Return the (X, Y) coordinate for the center point of the cell that contains the specified text.  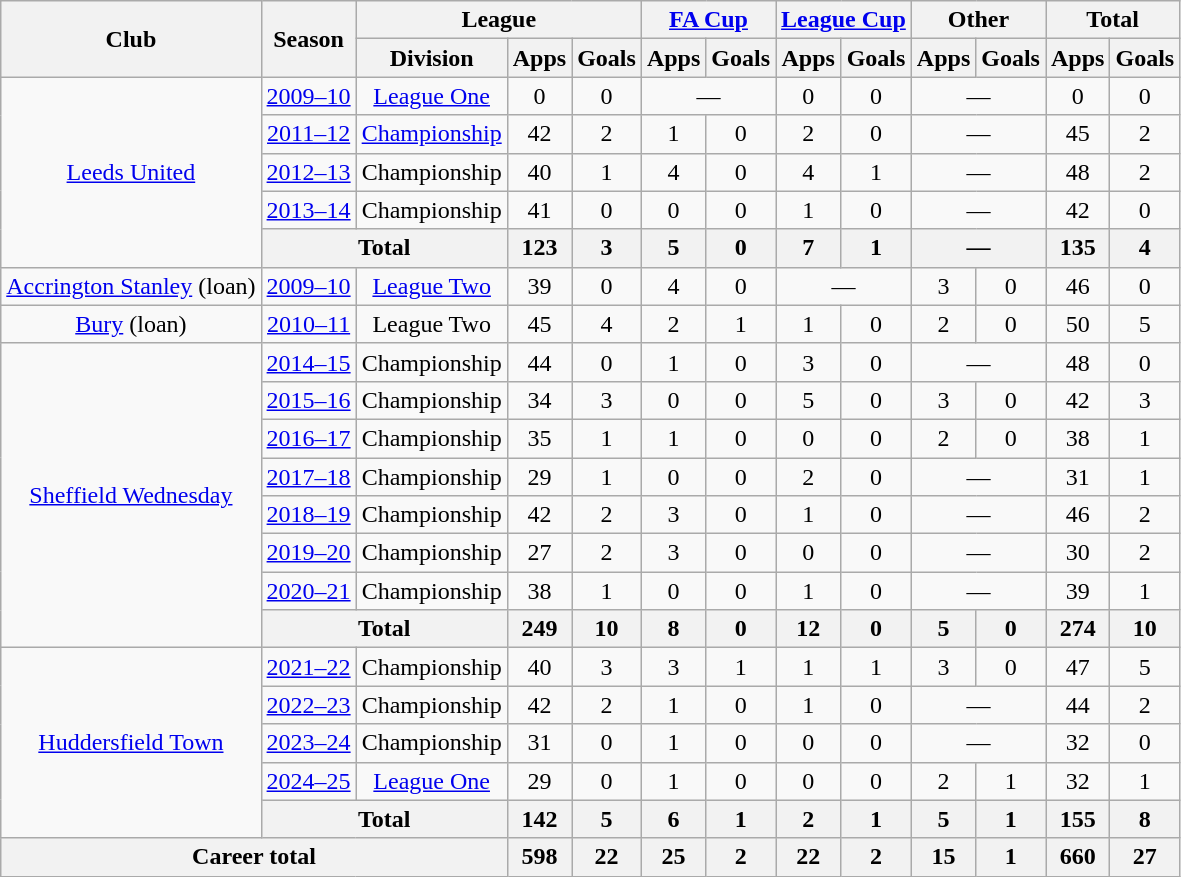
Club (131, 39)
47 (1078, 667)
7 (808, 248)
2018–19 (308, 515)
2014–15 (308, 362)
2015–16 (308, 400)
Career total (254, 857)
Leeds United (131, 172)
30 (1078, 553)
35 (539, 438)
2022–23 (308, 705)
2017–18 (308, 477)
2024–25 (308, 781)
12 (808, 629)
274 (1078, 629)
League Cup (844, 20)
15 (943, 857)
123 (539, 248)
Huddersfield Town (131, 743)
598 (539, 857)
FA Cup (708, 20)
2019–20 (308, 553)
249 (539, 629)
Season (308, 39)
50 (1078, 324)
142 (539, 819)
135 (1078, 248)
2013–14 (308, 210)
2021–22 (308, 667)
41 (539, 210)
Other (978, 20)
2010–11 (308, 324)
Bury (loan) (131, 324)
155 (1078, 819)
34 (539, 400)
Accrington Stanley (loan) (131, 286)
2011–12 (308, 134)
2020–21 (308, 591)
2012–13 (308, 172)
Sheffield Wednesday (131, 495)
25 (673, 857)
6 (673, 819)
League (498, 20)
2016–17 (308, 438)
Division (432, 58)
660 (1078, 857)
2023–24 (308, 743)
